Output the (X, Y) coordinate of the center of the cell containing the given text.  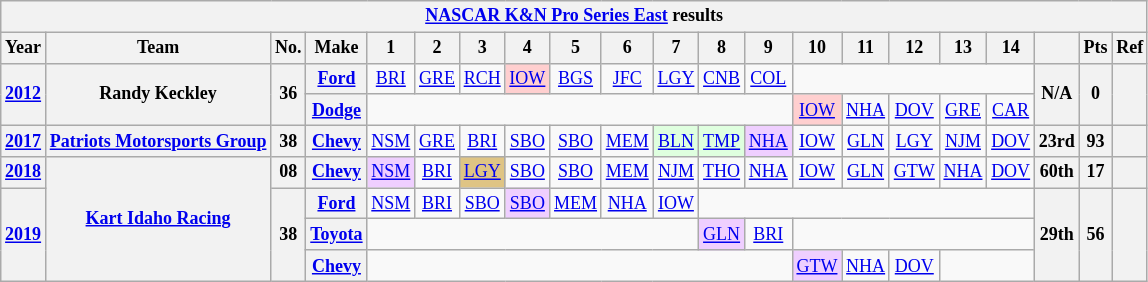
Randy Keckley (158, 94)
RCH (482, 78)
14 (1011, 48)
Pts (1096, 48)
TMP (722, 140)
No. (288, 48)
2018 (24, 172)
5 (576, 48)
BLN (676, 140)
9 (768, 48)
NASCAR K&N Pro Series East results (574, 16)
0 (1096, 94)
Year (24, 48)
THO (722, 172)
7 (676, 48)
2017 (24, 140)
08 (288, 172)
13 (963, 48)
Ref (1130, 48)
Patriots Motorsports Group (158, 140)
2012 (24, 94)
Toyota (336, 234)
BGS (576, 78)
4 (528, 48)
60th (1056, 172)
36 (288, 94)
29th (1056, 235)
1 (391, 48)
CNB (722, 78)
56 (1096, 235)
Make (336, 48)
JFC (627, 78)
17 (1096, 172)
12 (914, 48)
COL (768, 78)
8 (722, 48)
23rd (1056, 140)
2019 (24, 235)
3 (482, 48)
10 (817, 48)
2 (438, 48)
Team (158, 48)
CAR (1011, 110)
Kart Idaho Racing (158, 220)
11 (866, 48)
N/A (1056, 94)
Dodge (336, 110)
93 (1096, 140)
6 (627, 48)
